From the cell containing the given text, extract its center point as [X, Y] coordinate. 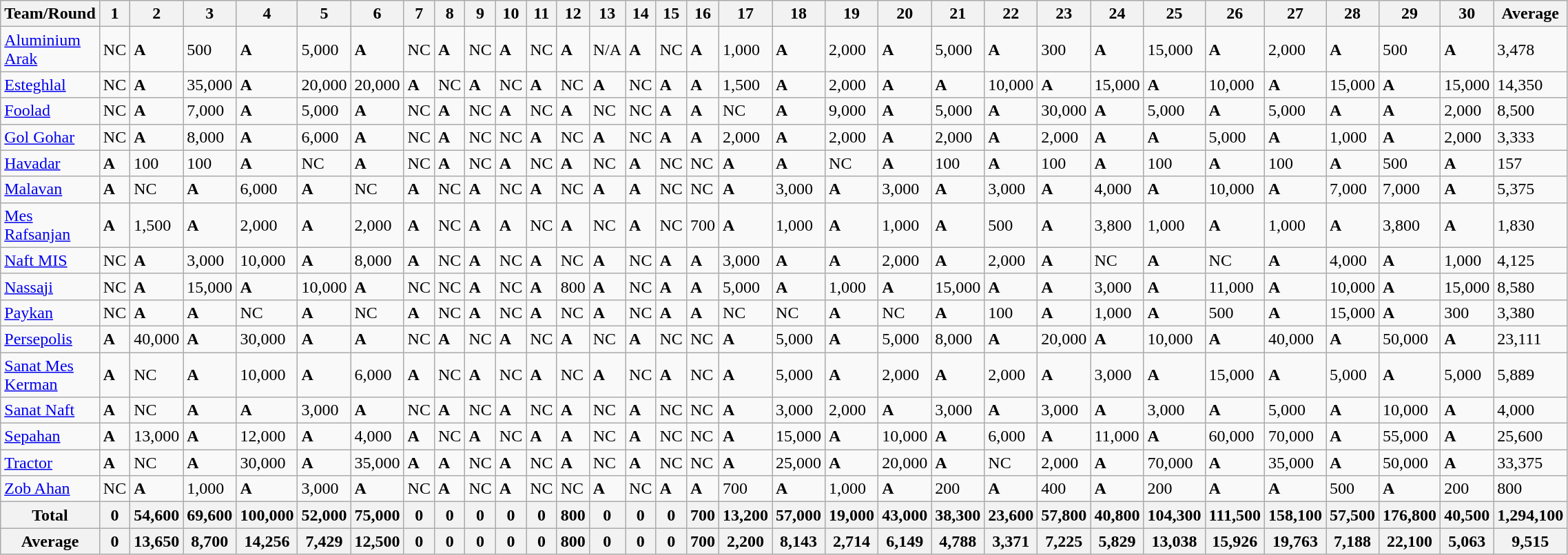
75,000 [378, 515]
Team/Round [50, 14]
18 [799, 14]
10 [510, 14]
3,371 [1011, 541]
25,000 [799, 463]
4,788 [958, 541]
57,800 [1064, 515]
57,000 [799, 515]
Total [50, 515]
19,000 [852, 515]
40,800 [1117, 515]
28 [1352, 14]
23,600 [1011, 515]
52,000 [324, 515]
7 [419, 14]
Malavan [50, 189]
5,063 [1467, 541]
1,830 [1531, 224]
14 [641, 14]
13,038 [1174, 541]
12,500 [378, 541]
13 [607, 14]
20 [905, 14]
2,200 [745, 541]
33,375 [1531, 463]
9,000 [852, 111]
8,500 [1531, 111]
6,149 [905, 541]
8,700 [209, 541]
29 [1410, 14]
12,000 [267, 437]
9 [480, 14]
19 [852, 14]
15,926 [1235, 541]
Tractor [50, 463]
Foolad [50, 111]
23,111 [1531, 339]
Aluminium Arak [50, 50]
4 [267, 14]
5 [324, 14]
Paykan [50, 313]
13,200 [745, 515]
Gol Gohar [50, 137]
8,580 [1531, 286]
13,000 [157, 437]
100,000 [267, 515]
Havadar [50, 163]
8 [449, 14]
6 [378, 14]
5,375 [1531, 189]
111,500 [1235, 515]
15 [671, 14]
38,300 [958, 515]
17 [745, 14]
12 [573, 14]
9,515 [1531, 541]
11 [541, 14]
158,100 [1295, 515]
57,500 [1352, 515]
14,256 [267, 541]
1 [114, 14]
55,000 [1410, 437]
40,500 [1467, 515]
54,600 [157, 515]
3,333 [1531, 137]
N/A [607, 50]
5,829 [1117, 541]
1,294,100 [1531, 515]
26 [1235, 14]
23 [1064, 14]
43,000 [905, 515]
3 [209, 14]
Mes Rafsanjan [50, 224]
157 [1531, 163]
14,350 [1531, 85]
22,100 [1410, 541]
7,429 [324, 541]
16 [703, 14]
Sanat Naft [50, 410]
176,800 [1410, 515]
400 [1064, 489]
5,889 [1531, 375]
3,380 [1531, 313]
25,600 [1531, 437]
2,714 [852, 541]
19,763 [1295, 541]
Persepolis [50, 339]
7,225 [1064, 541]
3,478 [1531, 50]
Sanat Mes Kerman [50, 375]
7,188 [1352, 541]
60,000 [1235, 437]
Zob Ahan [50, 489]
Nassaji [50, 286]
4,125 [1531, 260]
Naft MIS [50, 260]
13,650 [157, 541]
24 [1117, 14]
Sepahan [50, 437]
69,600 [209, 515]
22 [1011, 14]
8,143 [799, 541]
2 [157, 14]
27 [1295, 14]
30 [1467, 14]
Esteghlal [50, 85]
25 [1174, 14]
104,300 [1174, 515]
21 [958, 14]
